Determine the (X, Y) coordinate at the center of the cell enclosing the given text.  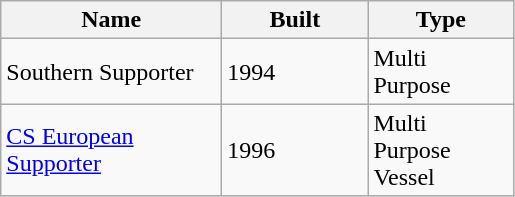
1996 (295, 150)
Type (441, 20)
Southern Supporter (112, 72)
Built (295, 20)
CS European Supporter (112, 150)
Name (112, 20)
1994 (295, 72)
Multi Purpose (441, 72)
Multi Purpose Vessel (441, 150)
